Provide the (x, y) coordinate of the cell's center where the given text is located.  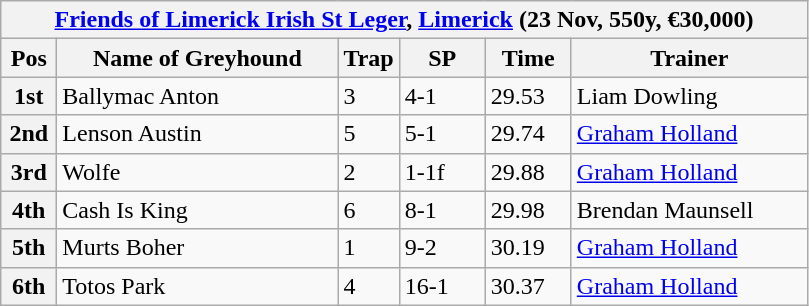
Cash Is King (198, 210)
8-1 (442, 210)
1-1f (442, 172)
1 (368, 248)
5-1 (442, 134)
4th (29, 210)
30.19 (528, 248)
6 (368, 210)
29.98 (528, 210)
Time (528, 58)
Brendan Maunsell (689, 210)
4 (368, 286)
2nd (29, 134)
30.37 (528, 286)
4-1 (442, 96)
Trap (368, 58)
16-1 (442, 286)
Wolfe (198, 172)
3 (368, 96)
Liam Dowling (689, 96)
29.88 (528, 172)
29.74 (528, 134)
3rd (29, 172)
Totos Park (198, 286)
6th (29, 286)
Lenson Austin (198, 134)
5 (368, 134)
Pos (29, 58)
2 (368, 172)
Trainer (689, 58)
1st (29, 96)
Name of Greyhound (198, 58)
Ballymac Anton (198, 96)
29.53 (528, 96)
9-2 (442, 248)
5th (29, 248)
SP (442, 58)
Murts Boher (198, 248)
Friends of Limerick Irish St Leger, Limerick (23 Nov, 550y, €30,000) (404, 20)
